Locate the cell with the specified text and output its [X, Y] center coordinate. 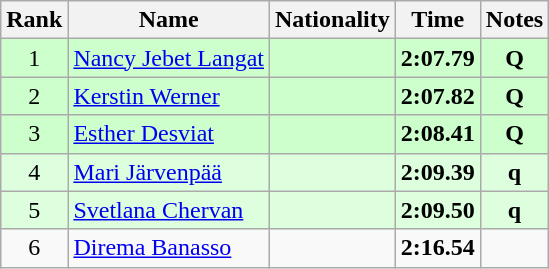
Rank [34, 20]
Nancy Jebet Langat [169, 58]
2:09.50 [438, 210]
Kerstin Werner [169, 96]
2:07.82 [438, 96]
2:07.79 [438, 58]
Notes [514, 20]
2 [34, 96]
2:08.41 [438, 134]
Time [438, 20]
Nationality [333, 20]
Esther Desviat [169, 134]
Mari Järvenpää [169, 172]
5 [34, 210]
2:16.54 [438, 248]
2:09.39 [438, 172]
1 [34, 58]
6 [34, 248]
Name [169, 20]
3 [34, 134]
4 [34, 172]
Svetlana Chervan [169, 210]
Direma Banasso [169, 248]
